Return the [X, Y] coordinate for the center point of the cell that contains the specified text.  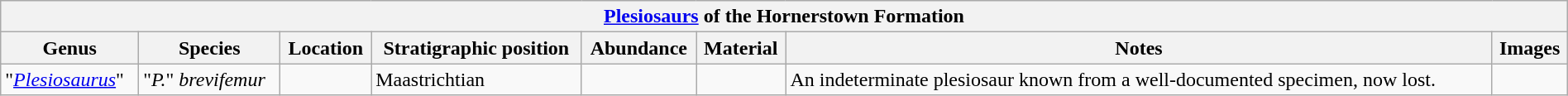
"Plesiosaurus" [69, 79]
Stratigraphic position [476, 48]
Species [210, 48]
Abundance [638, 48]
Images [1530, 48]
An indeterminate plesiosaur known from a well-documented specimen, now lost. [1139, 79]
Location [326, 48]
"P." brevifemur [210, 79]
Notes [1139, 48]
Genus [69, 48]
Material [741, 48]
Maastrichtian [476, 79]
Plesiosaurs of the Hornerstown Formation [784, 17]
